From the cell containing the given text, extract its center point as (x, y) coordinate. 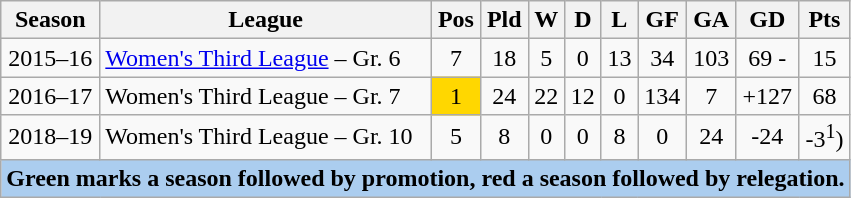
GD (768, 20)
Pld (504, 20)
Women's Third League – Gr. 10 (266, 138)
68 (824, 96)
1 (456, 96)
GA (712, 20)
Season (50, 20)
22 (546, 96)
2018–19 (50, 138)
2015–16 (50, 58)
L (620, 20)
D (584, 20)
+127 (768, 96)
69 - (768, 58)
Pos (456, 20)
12 (584, 96)
League (266, 20)
Women's Third League – Gr. 6 (266, 58)
13 (620, 58)
134 (662, 96)
15 (824, 58)
2016–17 (50, 96)
Women's Third League – Gr. 7 (266, 96)
Pts (824, 20)
-31) (824, 138)
18 (504, 58)
W (546, 20)
-24 (768, 138)
34 (662, 58)
Green marks a season followed by promotion, red a season followed by relegation. (426, 178)
GF (662, 20)
103 (712, 58)
